Pinpoint the cell where the given text exists, returning its [X, Y] midpoint coordinate. 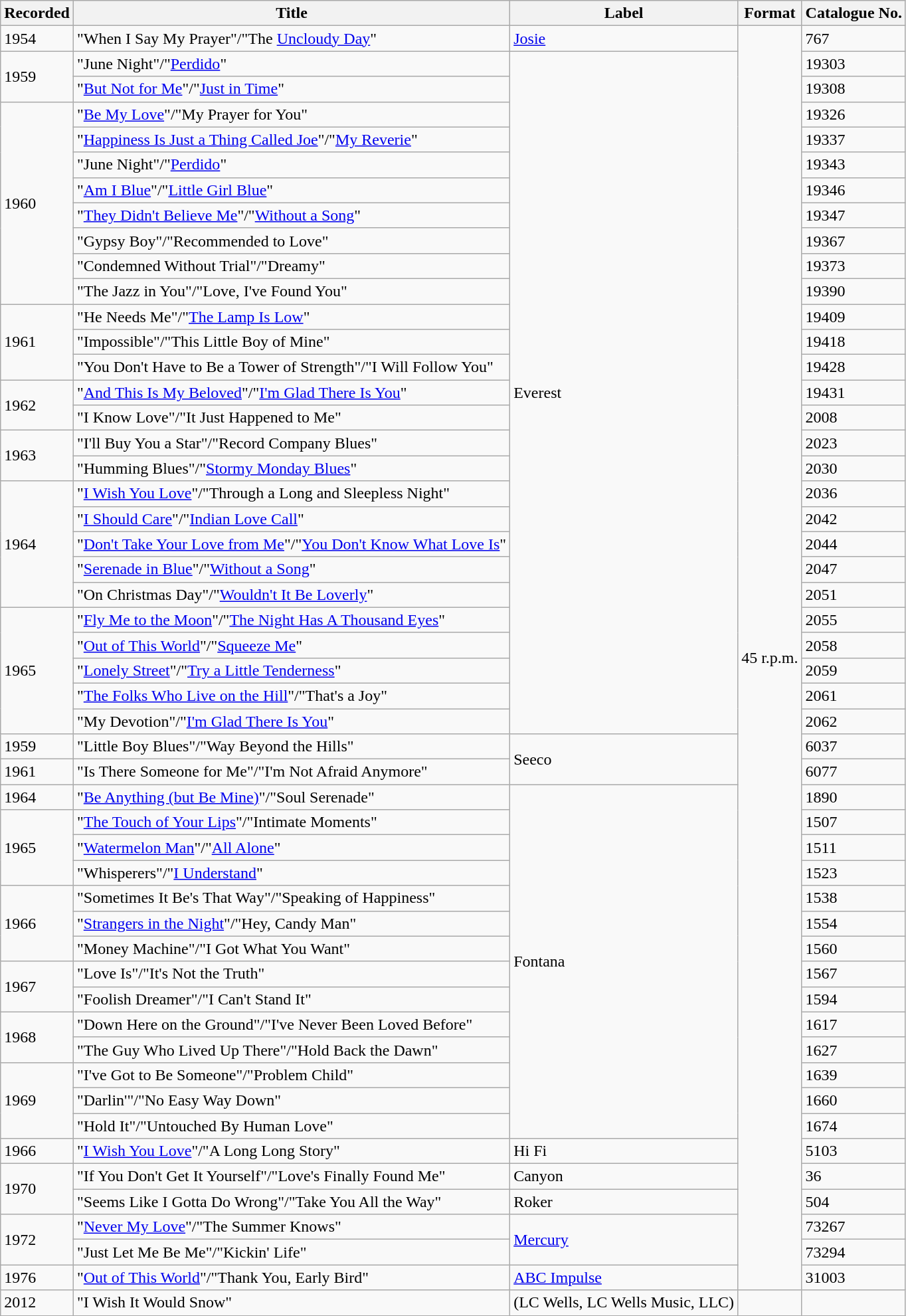
"Impossible"/"This Little Boy of Mine" [291, 342]
19428 [854, 367]
"The Guy Who Lived Up There"/"Hold Back the Dawn" [291, 1050]
"Down Here on the Ground"/"I've Never Been Loved Before" [291, 1024]
"Be Anything (but Be Mine)"/"Soul Serenade" [291, 797]
Mercury [624, 1240]
2059 [854, 670]
1617 [854, 1024]
1954 [37, 39]
Canyon [624, 1176]
1523 [854, 873]
1972 [37, 1240]
19343 [854, 165]
1554 [854, 923]
1594 [854, 999]
"Serenade in Blue"/"Without a Song" [291, 569]
1674 [854, 1126]
19326 [854, 114]
"Out of This World"/"Squeeze Me" [291, 645]
1890 [854, 797]
36 [854, 1176]
"The Folks Who Live on the Hill"/"That's a Joy" [291, 696]
2023 [854, 443]
1962 [37, 405]
19373 [854, 266]
"Whisperers"/"I Understand" [291, 873]
2061 [854, 696]
"Seems Like I Gotta Do Wrong"/"Take You All the Way" [291, 1202]
"I Wish You Love"/"Through a Long and Sleepless Night" [291, 494]
1538 [854, 898]
1660 [854, 1100]
"I Know Love"/"It Just Happened to Me" [291, 418]
767 [854, 39]
"Is There Someone for Me"/"I'm Not Afraid Anymore" [291, 772]
2008 [854, 418]
"But Not for Me"/"Just in Time" [291, 89]
"Hold It"/"Untouched By Human Love" [291, 1126]
2062 [854, 721]
2047 [854, 569]
1976 [37, 1277]
2044 [854, 544]
73294 [854, 1252]
Fontana [624, 962]
"I Should Care"/"Indian Love Call" [291, 519]
1511 [854, 848]
2036 [854, 494]
2012 [37, 1303]
Catalogue No. [854, 13]
19409 [854, 317]
73267 [854, 1227]
"I Wish You Love"/"A Long Long Story" [291, 1151]
"The Jazz in You"/"Love, I've Found You" [291, 291]
19346 [854, 190]
"Never My Love"/"The Summer Knows" [291, 1227]
"I've Got to Be Someone"/"Problem Child" [291, 1075]
19303 [854, 64]
Everest [624, 393]
"Little Boy Blues"/"Way Beyond the Hills" [291, 747]
"My Devotion"/"I'm Glad There Is You" [291, 721]
19308 [854, 89]
"Just Let Me Be Me"/"Kickin' Life" [291, 1252]
"Out of This World"/"Thank You, Early Bird" [291, 1277]
Hi Fi [624, 1151]
"Lonely Street"/"Try a Little Tenderness" [291, 670]
2058 [854, 645]
1968 [37, 1037]
1560 [854, 949]
19431 [854, 393]
1963 [37, 456]
2030 [854, 468]
"Happiness Is Just a Thing Called Joe"/"My Reverie" [291, 140]
1627 [854, 1050]
31003 [854, 1277]
1639 [854, 1075]
"You Don't Have to Be a Tower of Strength"/"I Will Follow You" [291, 367]
1960 [37, 203]
"Condemned Without Trial"/"Dreamy" [291, 266]
2055 [854, 620]
"Be My Love"/"My Prayer for You" [291, 114]
19418 [854, 342]
"On Christmas Day"/"Wouldn't It Be Loverly" [291, 595]
Recorded [37, 13]
"Am I Blue"/"Little Girl Blue" [291, 190]
"They Didn't Believe Me"/"Without a Song" [291, 215]
Roker [624, 1202]
19390 [854, 291]
5103 [854, 1151]
"Foolish Dreamer"/"I Can't Stand It" [291, 999]
1970 [37, 1189]
"And This Is My Beloved"/"I'm Glad There Is You" [291, 393]
"The Touch of Your Lips"/"Intimate Moments" [291, 822]
Title [291, 13]
"Love Is"/"It's Not the Truth" [291, 974]
19367 [854, 240]
6037 [854, 747]
"Strangers in the Night"/"Hey, Candy Man" [291, 923]
"I'll Buy You a Star"/"Record Company Blues" [291, 443]
ABC Impulse [624, 1277]
"Fly Me to the Moon"/"The Night Has A Thousand Eyes" [291, 620]
6077 [854, 772]
Seeco [624, 759]
Label [624, 13]
Format [770, 13]
1969 [37, 1100]
"Sometimes It Be's That Way"/"Speaking of Happiness" [291, 898]
19347 [854, 215]
"Don't Take Your Love from Me"/"You Don't Know What Love Is" [291, 544]
"I Wish It Would Snow" [291, 1303]
1967 [37, 987]
"He Needs Me"/"The Lamp Is Low" [291, 317]
2042 [854, 519]
"When I Say My Prayer"/"The Uncloudy Day" [291, 39]
"Gypsy Boy"/"Recommended to Love" [291, 240]
504 [854, 1202]
(LC Wells, LC Wells Music, LLC) [624, 1303]
2051 [854, 595]
Josie [624, 39]
"If You Don't Get It Yourself"/"Love's Finally Found Me" [291, 1176]
45 r.p.m. [770, 658]
19337 [854, 140]
"Money Machine"/"I Got What You Want" [291, 949]
"Darlin'"/"No Easy Way Down" [291, 1100]
"Watermelon Man"/"All Alone" [291, 848]
1507 [854, 822]
1567 [854, 974]
"Humming Blues"/"Stormy Monday Blues" [291, 468]
